Capture the cell that displays the provided text and extract its [X, Y] central coordinate. 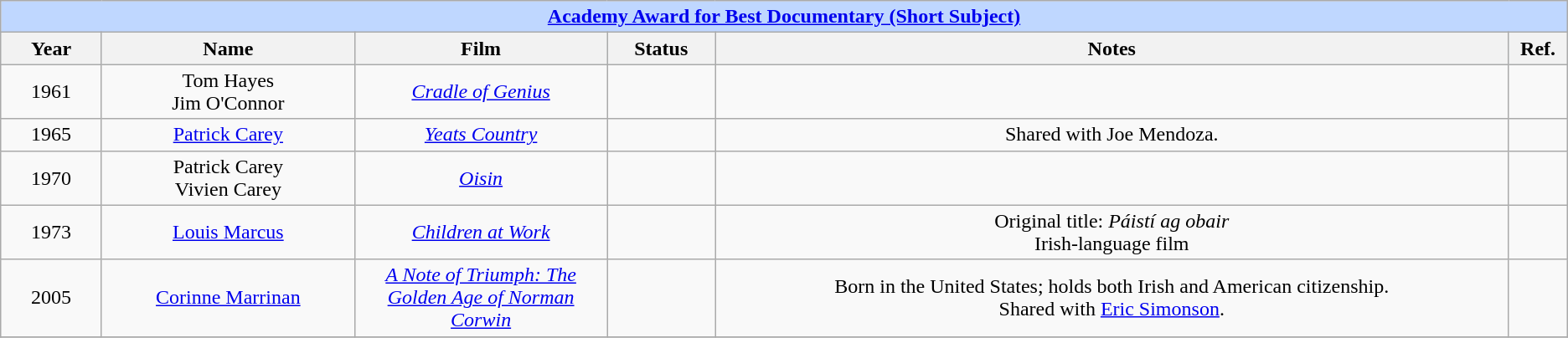
Patrick Carey [228, 135]
Patrick Carey Vivien Carey [228, 177]
1965 [52, 135]
Children at Work [481, 233]
Notes [1112, 49]
Shared with Joe Mendoza. [1112, 135]
Louis Marcus [228, 233]
Name [228, 49]
A Note of Triumph: The Golden Age of Norman Corwin [481, 298]
1970 [52, 177]
Academy Award for Best Documentary (Short Subject) [784, 17]
Yeats Country [481, 135]
1973 [52, 233]
Ref. [1538, 49]
Cradle of Genius [481, 92]
2005 [52, 298]
Film [481, 49]
Status [662, 49]
Original title: Páistí ag obair Irish-language film [1112, 233]
Born in the United States; holds both Irish and American citizenship.Shared with Eric Simonson. [1112, 298]
Tom Hayes Jim O'Connor [228, 92]
Corinne Marrinan [228, 298]
Year [52, 49]
Oisin [481, 177]
1961 [52, 92]
